Provide the [X, Y] coordinate of the cell's center where the given text is located.  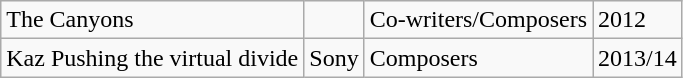
The Canyons [152, 20]
Composers [478, 58]
Co-writers/Composers [478, 20]
2012 [638, 20]
2013/14 [638, 58]
Kaz Pushing the virtual divide [152, 58]
Sony [334, 58]
